For the text-containing cell, return its midpoint in [x, y] coordinate format. 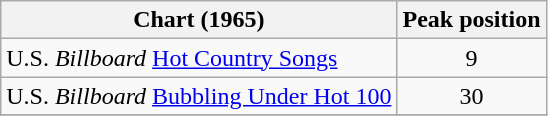
U.S. Billboard Bubbling Under Hot 100 [199, 96]
30 [472, 96]
Chart (1965) [199, 20]
U.S. Billboard Hot Country Songs [199, 58]
Peak position [472, 20]
9 [472, 58]
